Return [X, Y] of the center of cell containing provided text 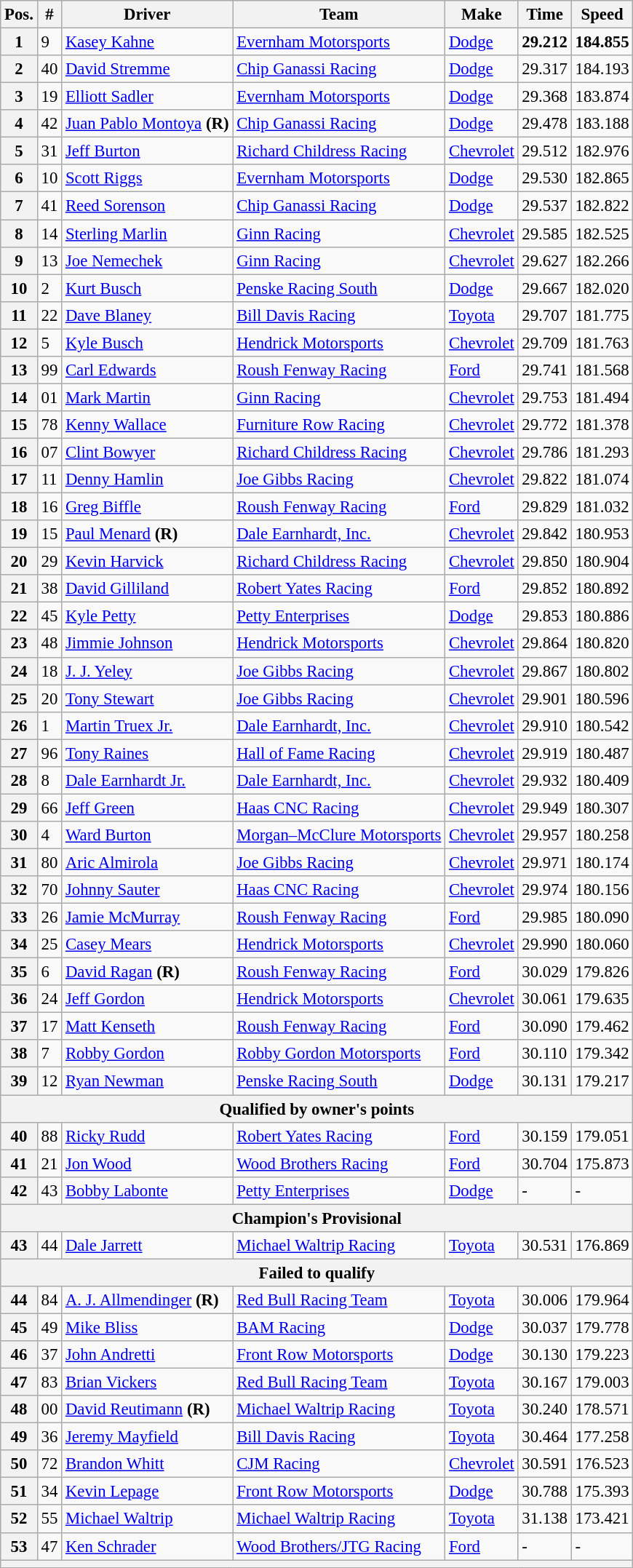
Matt Kenseth [147, 1027]
181.568 [602, 370]
Casey Mears [147, 944]
181.032 [602, 507]
182.020 [602, 288]
Dave Blaney [147, 315]
180.487 [602, 753]
27 [19, 753]
184.855 [602, 42]
CJM Racing [339, 1464]
70 [49, 890]
Scott Riggs [147, 178]
29.867 [544, 671]
30.788 [544, 1492]
Jon Wood [147, 1163]
29.919 [544, 753]
35 [19, 972]
Joe Nemechek [147, 260]
29.822 [544, 479]
Team [339, 15]
Jeremy Mayfield [147, 1437]
29.212 [544, 42]
181.763 [602, 343]
Reed Sorenson [147, 206]
29.709 [544, 343]
55 [49, 1519]
29.957 [544, 835]
Tony Stewart [147, 699]
175.873 [602, 1163]
29.478 [544, 124]
30.240 [544, 1409]
30.464 [544, 1437]
Robby Gordon Motorsports [339, 1054]
Qualified by owner's points [317, 1109]
182.266 [602, 260]
179.217 [602, 1081]
Juan Pablo Montoya (R) [147, 124]
88 [49, 1136]
180.904 [602, 562]
30.531 [544, 1246]
46 [19, 1355]
Ward Burton [147, 835]
Robby Gordon [147, 1054]
29.949 [544, 808]
179.964 [602, 1300]
29.910 [544, 725]
Jeff Burton [147, 151]
176.869 [602, 1246]
30.130 [544, 1355]
29.985 [544, 918]
182.865 [602, 178]
181.378 [602, 425]
07 [49, 452]
31.138 [544, 1519]
178.571 [602, 1409]
Michael Waltrip [147, 1519]
179.051 [602, 1136]
Make [482, 15]
Mark Martin [147, 397]
180.156 [602, 890]
Kasey Kahne [147, 42]
29.829 [544, 507]
Greg Biffle [147, 507]
Ryan Newman [147, 1081]
30.061 [544, 999]
180.258 [602, 835]
28 [19, 781]
180.886 [602, 616]
29.852 [544, 589]
53 [19, 1546]
51 [19, 1492]
29.585 [544, 234]
01 [49, 397]
181.775 [602, 315]
David Gilliland [147, 589]
180.060 [602, 944]
179.223 [602, 1355]
Driver [147, 15]
183.874 [602, 97]
Ken Schrader [147, 1546]
29.864 [544, 644]
29.971 [544, 862]
30.037 [544, 1327]
Jeff Gordon [147, 999]
181.074 [602, 479]
29.932 [544, 781]
29.530 [544, 178]
33 [19, 918]
29.842 [544, 534]
Champion's Provisional [317, 1218]
Jimmie Johnson [147, 644]
50 [19, 1464]
Failed to qualify [317, 1273]
Speed [602, 15]
29.753 [544, 397]
Tony Raines [147, 753]
Brandon Whitt [147, 1464]
179.826 [602, 972]
Pos. [19, 15]
183.188 [602, 124]
Kurt Busch [147, 288]
Bobby Labonte [147, 1190]
Wood Brothers Racing [339, 1163]
29.512 [544, 151]
78 [49, 425]
Ricky Rudd [147, 1136]
Jamie McMurray [147, 918]
Kevin Harvick [147, 562]
179.635 [602, 999]
175.393 [602, 1492]
96 [49, 753]
179.462 [602, 1027]
180.596 [602, 699]
Clint Bowyer [147, 452]
Sterling Marlin [147, 234]
29.317 [544, 69]
30 [19, 835]
30.131 [544, 1081]
J. J. Yeley [147, 671]
30.110 [544, 1054]
29.974 [544, 890]
29.772 [544, 425]
29.901 [544, 699]
Paul Menard (R) [147, 534]
52 [19, 1519]
182.822 [602, 206]
84 [49, 1300]
3 [19, 97]
A. J. Allmendinger (R) [147, 1300]
Elliott Sadler [147, 97]
99 [49, 370]
30.029 [544, 972]
173.421 [602, 1519]
30.167 [544, 1382]
180.953 [602, 534]
Furniture Row Racing [339, 425]
Aric Almirola [147, 862]
Kyle Busch [147, 343]
Morgan–McClure Motorsports [339, 835]
Martin Truex Jr. [147, 725]
30.006 [544, 1300]
179.778 [602, 1327]
Kyle Petty [147, 616]
John Andretti [147, 1355]
179.003 [602, 1382]
182.525 [602, 234]
177.258 [602, 1437]
181.494 [602, 397]
29.850 [544, 562]
29.786 [544, 452]
Mike Bliss [147, 1327]
30.159 [544, 1136]
30.704 [544, 1163]
83 [49, 1382]
Dale Earnhardt Jr. [147, 781]
BAM Racing [339, 1327]
180.307 [602, 808]
29.627 [544, 260]
Hall of Fame Racing [339, 753]
29.707 [544, 315]
182.976 [602, 151]
Kenny Wallace [147, 425]
39 [19, 1081]
Brian Vickers [147, 1382]
29.368 [544, 97]
29.667 [544, 288]
32 [19, 890]
180.090 [602, 918]
Dale Jarrett [147, 1246]
180.542 [602, 725]
180.820 [602, 644]
179.342 [602, 1054]
29.990 [544, 944]
Carl Edwards [147, 370]
66 [49, 808]
Johnny Sauter [147, 890]
Kevin Lepage [147, 1492]
29.537 [544, 206]
Time [544, 15]
Jeff Green [147, 808]
30.591 [544, 1464]
David Reutimann (R) [147, 1409]
181.293 [602, 452]
176.523 [602, 1464]
72 [49, 1464]
David Stremme [147, 69]
184.193 [602, 69]
David Ragan (R) [147, 972]
# [49, 15]
80 [49, 862]
23 [19, 644]
Wood Brothers/JTG Racing [339, 1546]
30.090 [544, 1027]
00 [49, 1409]
180.174 [602, 862]
180.802 [602, 671]
29.853 [544, 616]
180.409 [602, 781]
180.892 [602, 589]
Denny Hamlin [147, 479]
29.741 [544, 370]
